Return (X, Y) of the center of cell containing provided text 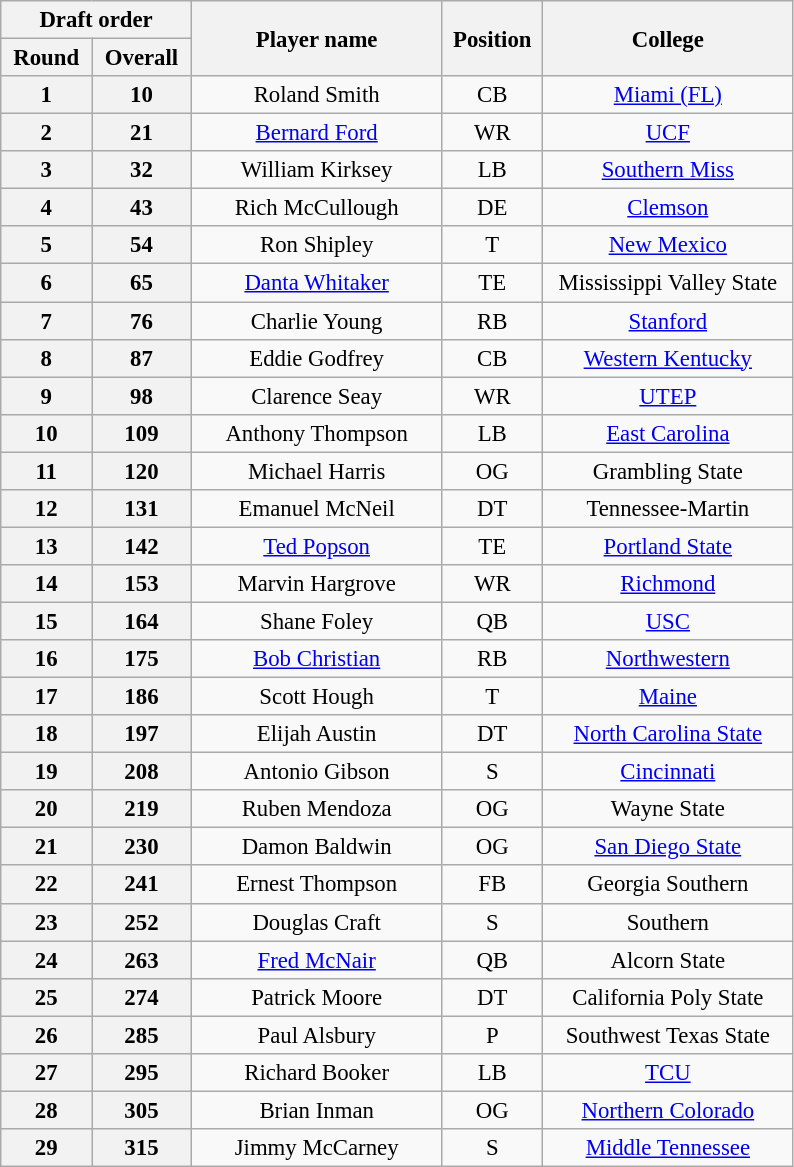
Stanford (668, 321)
Clemson (668, 208)
Grambling State (668, 471)
5 (46, 245)
22 (46, 885)
Georgia Southern (668, 885)
Bernard Ford (316, 133)
Michael Harris (316, 471)
Rich McCullough (316, 208)
USC (668, 621)
120 (142, 471)
California Poly State (668, 997)
San Diego State (668, 847)
1 (46, 95)
252 (142, 922)
Ruben Mendoza (316, 809)
Alcorn State (668, 960)
23 (46, 922)
14 (46, 584)
98 (142, 396)
Fred McNair (316, 960)
Southern (668, 922)
17 (46, 697)
175 (142, 659)
Douglas Craft (316, 922)
Eddie Godfrey (316, 358)
North Carolina State (668, 734)
19 (46, 772)
27 (46, 1073)
Maine (668, 697)
230 (142, 847)
FB (492, 885)
18 (46, 734)
153 (142, 584)
Cincinnati (668, 772)
4 (46, 208)
315 (142, 1148)
East Carolina (668, 433)
Mississippi Valley State (668, 283)
UTEP (668, 396)
295 (142, 1073)
241 (142, 885)
Shane Foley (316, 621)
Northern Colorado (668, 1110)
Ron Shipley (316, 245)
197 (142, 734)
Jimmy McCarney (316, 1148)
Ernest Thompson (316, 885)
25 (46, 997)
Paul Alsbury (316, 1035)
20 (46, 809)
Overall (142, 58)
Southern Miss (668, 170)
Northwestern (668, 659)
32 (142, 170)
13 (46, 546)
Wayne State (668, 809)
87 (142, 358)
26 (46, 1035)
Draft order (96, 20)
305 (142, 1110)
Miami (FL) (668, 95)
Emanuel McNeil (316, 509)
P (492, 1035)
142 (142, 546)
11 (46, 471)
12 (46, 509)
6 (46, 283)
9 (46, 396)
15 (46, 621)
UCF (668, 133)
Richmond (668, 584)
Brian Inman (316, 1110)
76 (142, 321)
Antonio Gibson (316, 772)
24 (46, 960)
7 (46, 321)
Round (46, 58)
Ted Popson (316, 546)
Bob Christian (316, 659)
28 (46, 1110)
Roland Smith (316, 95)
164 (142, 621)
Western Kentucky (668, 358)
Middle Tennessee (668, 1148)
Richard Booker (316, 1073)
Damon Baldwin (316, 847)
43 (142, 208)
219 (142, 809)
Portland State (668, 546)
54 (142, 245)
Danta Whitaker (316, 283)
Elijah Austin (316, 734)
16 (46, 659)
263 (142, 960)
Anthony Thompson (316, 433)
Charlie Young (316, 321)
285 (142, 1035)
Clarence Seay (316, 396)
Tennessee-Martin (668, 509)
College (668, 38)
Southwest Texas State (668, 1035)
186 (142, 697)
Scott Hough (316, 697)
DE (492, 208)
New Mexico (668, 245)
William Kirksey (316, 170)
3 (46, 170)
131 (142, 509)
109 (142, 433)
274 (142, 997)
8 (46, 358)
208 (142, 772)
65 (142, 283)
TCU (668, 1073)
2 (46, 133)
Patrick Moore (316, 997)
Player name (316, 38)
Position (492, 38)
Marvin Hargrove (316, 584)
29 (46, 1148)
